Return the [x, y] coordinate for the center point of the cell that contains the specified text.  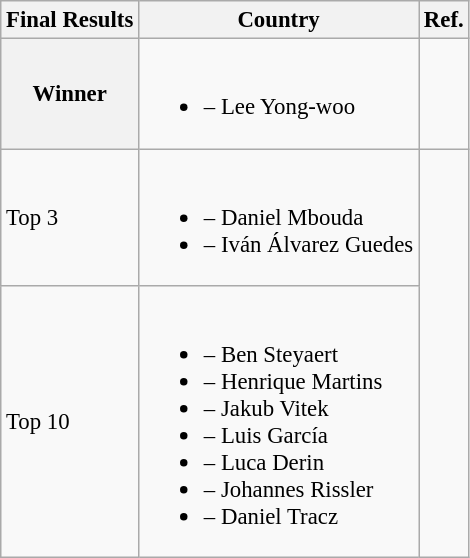
Top 10 [70, 422]
Top 3 [70, 218]
– Daniel Mbouda – Iván Álvarez Guedes [279, 218]
Winner [70, 94]
Ref. [444, 20]
Final Results [70, 20]
– Lee Yong-woo [279, 94]
– Ben Steyaert – Henrique Martins – Jakub Vitek – Luis García – Luca Derin – Johannes Rissler – Daniel Tracz [279, 422]
Country [279, 20]
